Determine the (X, Y) coordinate at the center of the cell enclosing the given text.  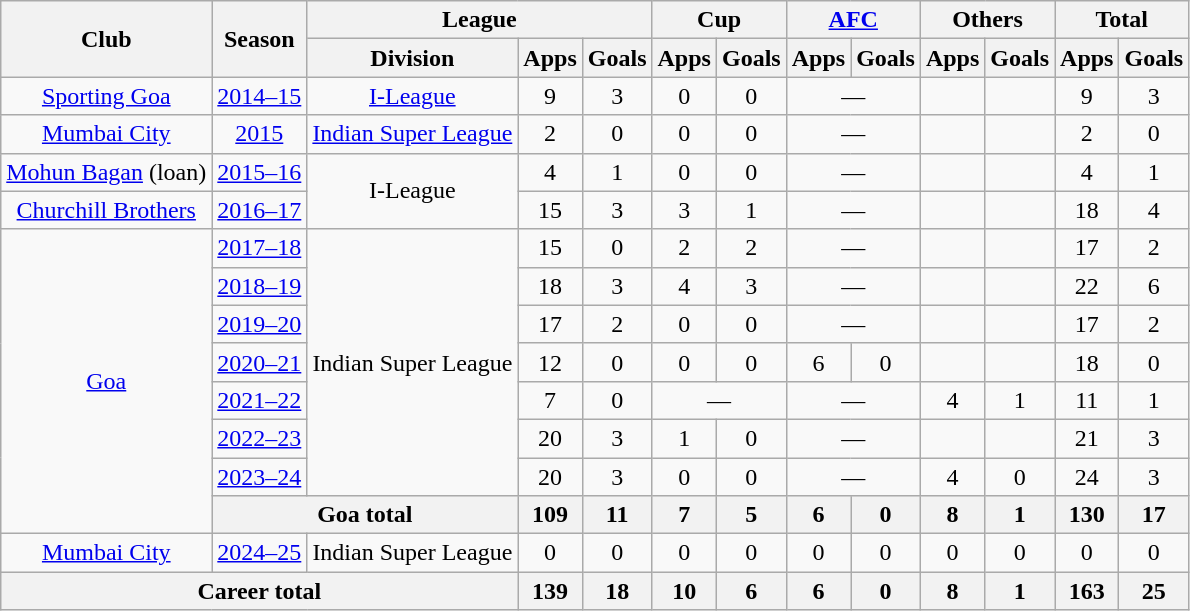
Goa total (365, 515)
2018–19 (260, 286)
2022–23 (260, 438)
2023–24 (260, 477)
2014–15 (260, 96)
Goa (106, 381)
2017–18 (260, 248)
2019–20 (260, 324)
109 (550, 515)
2024–25 (260, 553)
10 (684, 591)
130 (1087, 515)
Season (260, 39)
163 (1087, 591)
2020–21 (260, 362)
Club (106, 39)
Others (987, 20)
AFC (853, 20)
22 (1087, 286)
5 (751, 515)
Total (1122, 20)
Division (412, 58)
Sporting Goa (106, 96)
24 (1087, 477)
2016–17 (260, 210)
12 (550, 362)
2021–22 (260, 400)
Cup (719, 20)
Career total (260, 591)
Mohun Bagan (loan) (106, 172)
21 (1087, 438)
139 (550, 591)
Churchill Brothers (106, 210)
2015 (260, 134)
2015–16 (260, 172)
League (480, 20)
25 (1154, 591)
